Scan for the cell matching the given text and deliver its (x, y) coordinate at center. 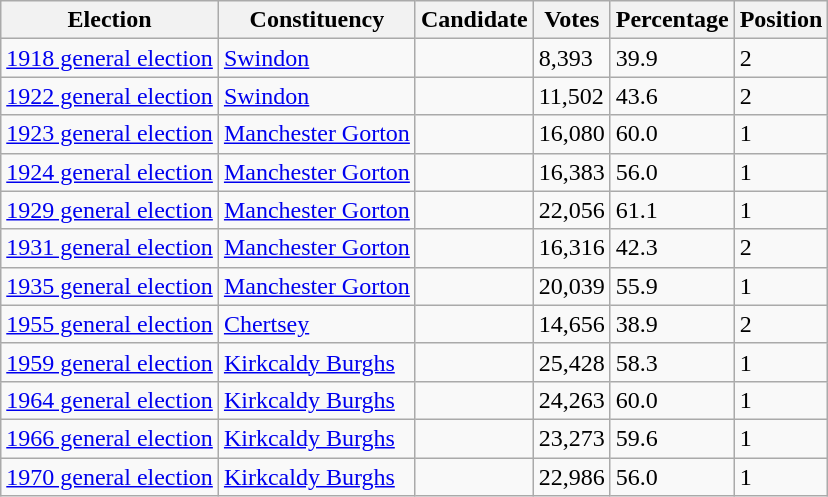
25,428 (572, 362)
1966 general election (110, 438)
38.9 (672, 324)
39.9 (672, 58)
61.1 (672, 210)
59.6 (672, 438)
20,039 (572, 286)
Percentage (672, 20)
14,656 (572, 324)
16,383 (572, 172)
Election (110, 20)
1959 general election (110, 362)
1923 general election (110, 134)
58.3 (672, 362)
1964 general election (110, 400)
Candidate (474, 20)
8,393 (572, 58)
42.3 (672, 248)
11,502 (572, 96)
Chertsey (316, 324)
43.6 (672, 96)
1918 general election (110, 58)
22,056 (572, 210)
24,263 (572, 400)
Position (781, 20)
1935 general election (110, 286)
Votes (572, 20)
1922 general election (110, 96)
1929 general election (110, 210)
1931 general election (110, 248)
1924 general election (110, 172)
55.9 (672, 286)
1970 general election (110, 477)
Constituency (316, 20)
1955 general election (110, 324)
23,273 (572, 438)
16,080 (572, 134)
16,316 (572, 248)
22,986 (572, 477)
